Extract the (x, y) coordinate from the center of the cell holding the provided text.  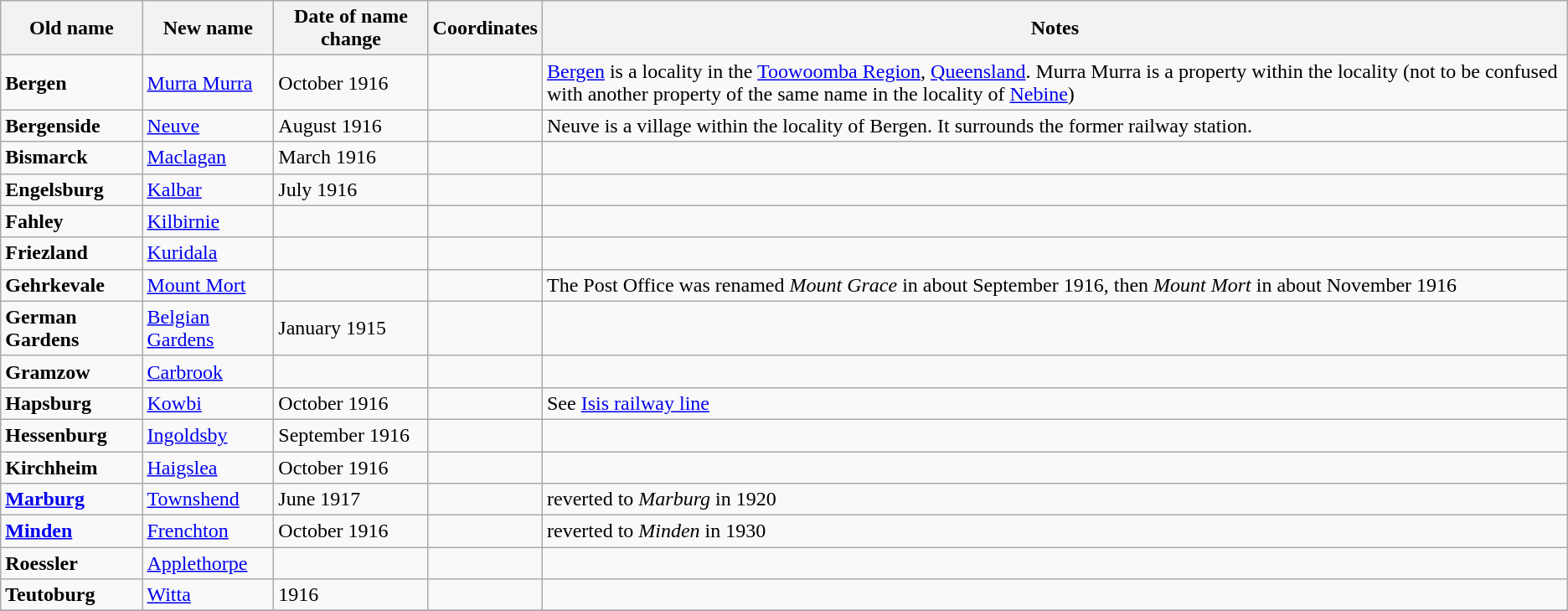
Marburg (72, 500)
Ingoldsby (208, 435)
Belgian Gardens (208, 329)
Kuridala (208, 253)
Old name (72, 28)
Applethorpe (208, 563)
Roessler (72, 563)
Mount Mort (208, 285)
The Post Office was renamed Mount Grace in about September 1916, then Mount Mort in about November 1916 (1055, 285)
Townshend (208, 500)
Teutoburg (72, 595)
Kilbirnie (208, 221)
New name (208, 28)
German Gardens (72, 329)
Fahley (72, 221)
Bergenside (72, 126)
Haigslea (208, 467)
March 1916 (351, 158)
Kirchheim (72, 467)
Neuve is a village within the locality of Bergen. It surrounds the former railway station. (1055, 126)
Maclagan (208, 158)
Witta (208, 595)
Date of name change (351, 28)
reverted to Minden in 1930 (1055, 531)
July 1916 (351, 189)
See Isis railway line (1055, 403)
Coordinates (485, 28)
Notes (1055, 28)
Minden (72, 531)
Murra Murra (208, 82)
1916 (351, 595)
June 1917 (351, 500)
Neuve (208, 126)
Carbrook (208, 371)
Gramzow (72, 371)
Engelsburg (72, 189)
Bergen (72, 82)
Frenchton (208, 531)
Bismarck (72, 158)
Kalbar (208, 189)
Kowbi (208, 403)
reverted to Marburg in 1920 (1055, 500)
Friezland (72, 253)
Hapsburg (72, 403)
January 1915 (351, 329)
September 1916 (351, 435)
Hessenburg (72, 435)
August 1916 (351, 126)
Gehrkevale (72, 285)
